Search for the cell housing the specified text and yield its (X, Y) center coordinate. 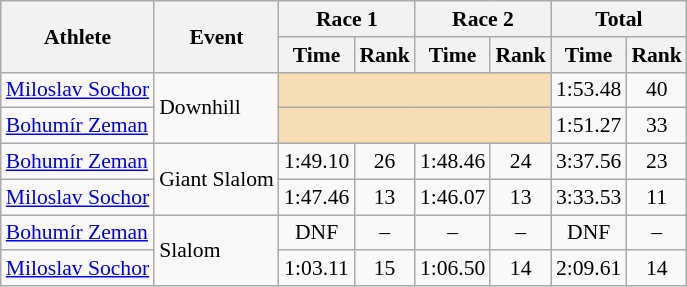
1:46.07 (452, 197)
1:49.10 (316, 162)
1:47.46 (316, 197)
3:33.53 (588, 197)
40 (656, 90)
Slalom (216, 250)
33 (656, 126)
Event (216, 36)
24 (520, 162)
3:37.56 (588, 162)
1:03.11 (316, 269)
26 (384, 162)
11 (656, 197)
1:51.27 (588, 126)
Race 1 (347, 19)
Giant Slalom (216, 180)
Race 2 (483, 19)
Total (619, 19)
Athlete (78, 36)
1:48.46 (452, 162)
1:06.50 (452, 269)
1:53.48 (588, 90)
15 (384, 269)
Downhill (216, 108)
2:09.61 (588, 269)
23 (656, 162)
